Capture the cell that displays the provided text and extract its [X, Y] central coordinate. 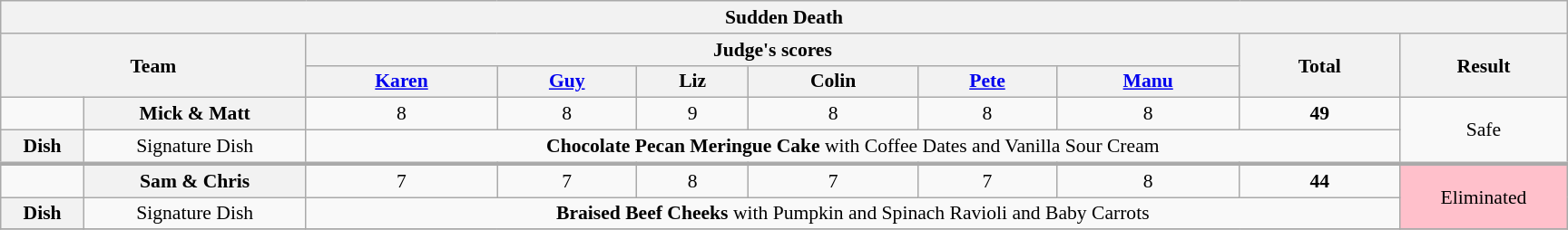
9 [692, 114]
Colin [833, 81]
Sudden Death [784, 17]
Sam & Chris [194, 181]
Total [1319, 65]
Chocolate Pecan Meringue Cake with Coffee Dates and Vanilla Sour Cream [853, 147]
Karen [401, 81]
Safe [1485, 130]
Result [1485, 65]
Pete [987, 81]
Judge's scores [773, 50]
Liz [692, 81]
49 [1319, 114]
Eliminated [1485, 197]
Braised Beef Cheeks with Pumpkin and Spinach Ravioli and Baby Carrots [853, 214]
Mick & Matt [194, 114]
Guy [566, 81]
Manu [1149, 81]
Team [153, 65]
44 [1319, 181]
